Provide the (x, y) coordinate of the cell's center where the given text is located.  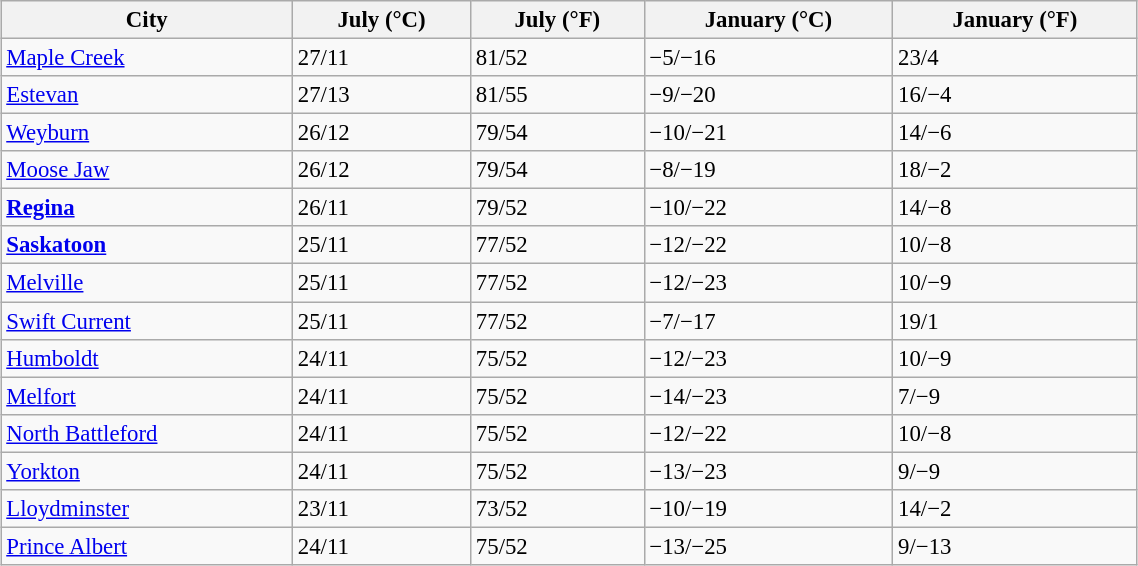
14/−8 (1015, 208)
North Battleford (147, 433)
−10/−19 (768, 509)
73/52 (558, 509)
Regina (147, 208)
January (°C) (768, 20)
16/−4 (1015, 95)
23/4 (1015, 58)
Estevan (147, 95)
July (°F) (558, 20)
19/1 (1015, 321)
−7/−17 (768, 321)
Weyburn (147, 133)
81/55 (558, 95)
26/11 (382, 208)
Melfort (147, 396)
Maple Creek (147, 58)
81/52 (558, 58)
Lloydminster (147, 509)
79/52 (558, 208)
18/−2 (1015, 170)
−5/−16 (768, 58)
7/−9 (1015, 396)
Prince Albert (147, 546)
−10/−21 (768, 133)
−10/−22 (768, 208)
Swift Current (147, 321)
July (°C) (382, 20)
Humboldt (147, 358)
27/11 (382, 58)
Melville (147, 283)
14/−2 (1015, 509)
9/−9 (1015, 471)
January (°F) (1015, 20)
27/13 (382, 95)
−9/−20 (768, 95)
−13/−23 (768, 471)
−14/−23 (768, 396)
Moose Jaw (147, 170)
23/11 (382, 509)
14/−6 (1015, 133)
City (147, 20)
Saskatoon (147, 245)
Yorkton (147, 471)
−13/−25 (768, 546)
9/−13 (1015, 546)
−8/−19 (768, 170)
